Provide the [X, Y] coordinate of the cell's center where the given text is located.  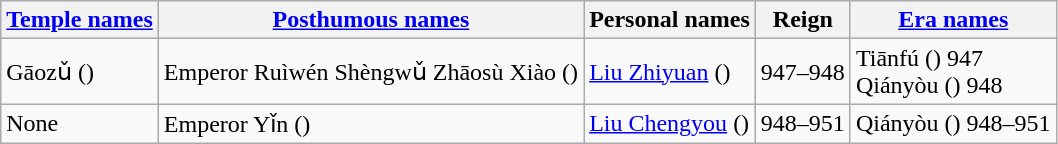
Reign [802, 20]
947–948 [802, 72]
Tiānfú () 947Qiányòu () 948 [953, 72]
948–951 [802, 124]
Gāozǔ () [80, 72]
Liu Zhiyuan () [670, 72]
Qiányòu () 948–951 [953, 124]
None [80, 124]
Emperor Ruìwén Shèngwǔ Zhāosù Xiào () [370, 72]
Personal names [670, 20]
Posthumous names [370, 20]
Era names [953, 20]
Emperor Yǐn () [370, 124]
Liu Chengyou () [670, 124]
Temple names [80, 20]
